Locate the cell with the specified text and output its (X, Y) center coordinate. 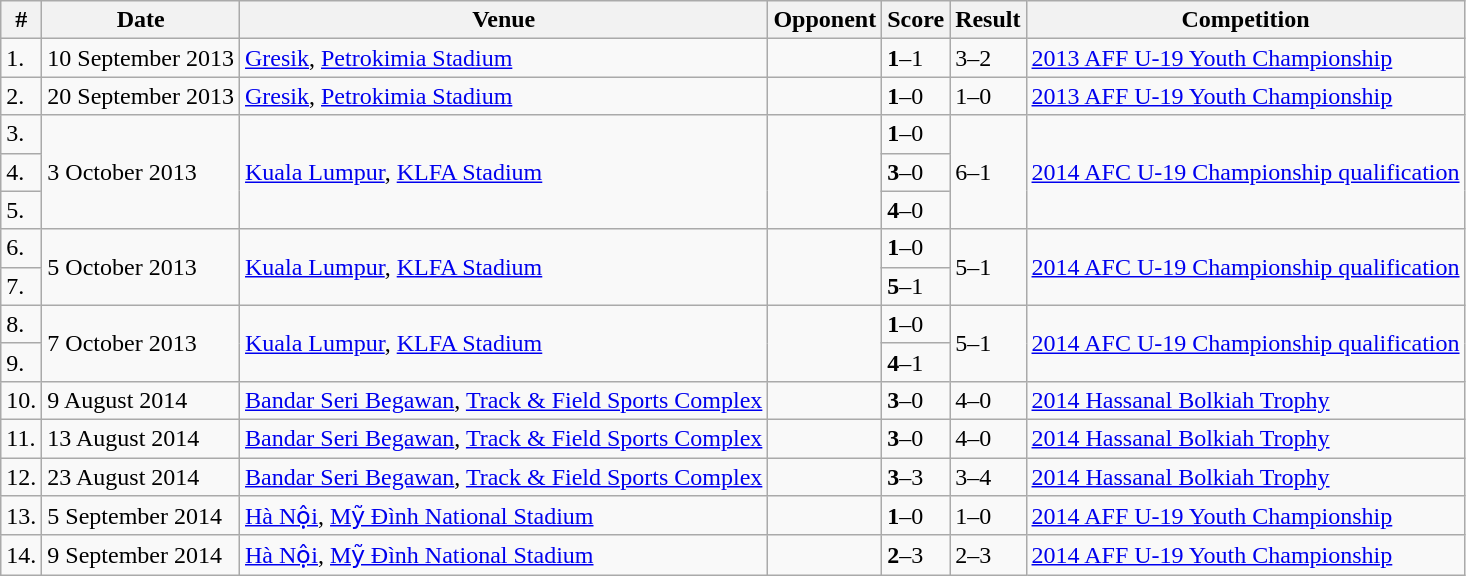
2. (22, 96)
14. (22, 555)
# (22, 20)
6. (22, 248)
Competition (1246, 20)
20 September 2013 (141, 96)
3–4 (988, 477)
9 September 2014 (141, 555)
6–1 (988, 172)
9. (22, 362)
5 October 2013 (141, 267)
13. (22, 516)
Score (916, 20)
5. (22, 210)
13 August 2014 (141, 438)
1. (22, 58)
3 October 2013 (141, 172)
23 August 2014 (141, 477)
10. (22, 400)
1–1 (916, 58)
5 September 2014 (141, 516)
Date (141, 20)
7 October 2013 (141, 343)
7. (22, 286)
Venue (504, 20)
4. (22, 172)
8. (22, 324)
10 September 2013 (141, 58)
11. (22, 438)
9 August 2014 (141, 400)
3–2 (988, 58)
3–3 (916, 477)
3. (22, 134)
Opponent (825, 20)
Result (988, 20)
4–1 (916, 362)
12. (22, 477)
